Extract the [X, Y] coordinate from the center of the cell holding the provided text.  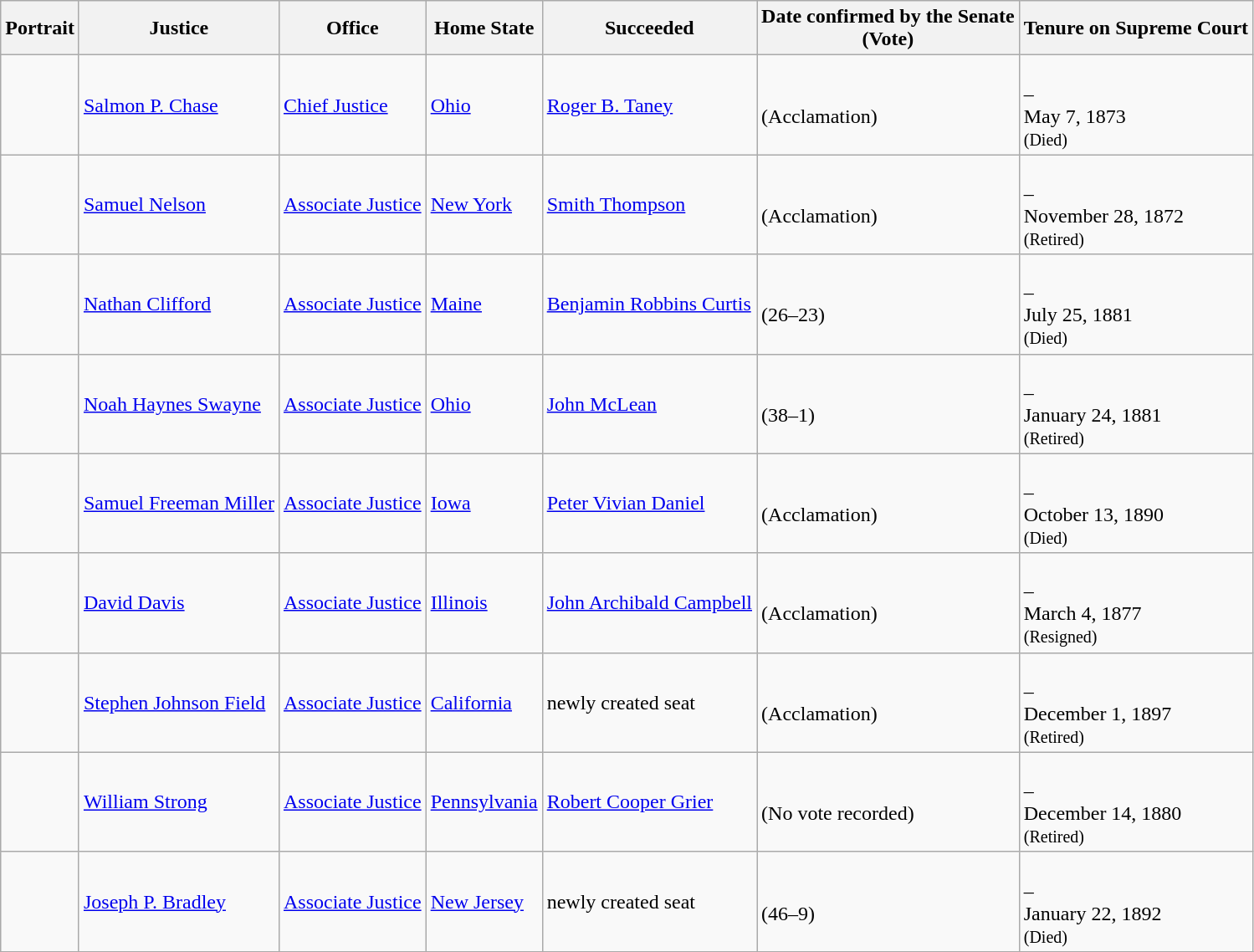
Home State [484, 28]
Maine [484, 305]
Tenure on Supreme Court [1136, 28]
Office [352, 28]
(38–1) [888, 403]
Justice [179, 28]
Pennsylvania [484, 801]
California [484, 703]
Iowa [484, 504]
–January 22, 1892(Died) [1136, 902]
Portrait [40, 28]
–December 14, 1880(Retired) [1136, 801]
(46–9) [888, 902]
Samuel Freeman Miller [179, 504]
Smith Thompson [649, 204]
(No vote recorded) [888, 801]
John McLean [649, 403]
–May 7, 1873(Died) [1136, 105]
Noah Haynes Swayne [179, 403]
–October 13, 1890(Died) [1136, 504]
Illinois [484, 602]
Salmon P. Chase [179, 105]
David Davis [179, 602]
Nathan Clifford [179, 305]
Chief Justice [352, 105]
Stephen Johnson Field [179, 703]
Samuel Nelson [179, 204]
Robert Cooper Grier [649, 801]
Peter Vivian Daniel [649, 504]
–July 25, 1881(Died) [1136, 305]
–November 28, 1872(Retired) [1136, 204]
Joseph P. Bradley [179, 902]
–March 4, 1877(Resigned) [1136, 602]
New York [484, 204]
New Jersey [484, 902]
Roger B. Taney [649, 105]
William Strong [179, 801]
Benjamin Robbins Curtis [649, 305]
Date confirmed by the Senate(Vote) [888, 28]
Succeeded [649, 28]
(26–23) [888, 305]
–January 24, 1881(Retired) [1136, 403]
–December 1, 1897(Retired) [1136, 703]
John Archibald Campbell [649, 602]
